Extract the [x, y] coordinate from the center of the cell holding the provided text.  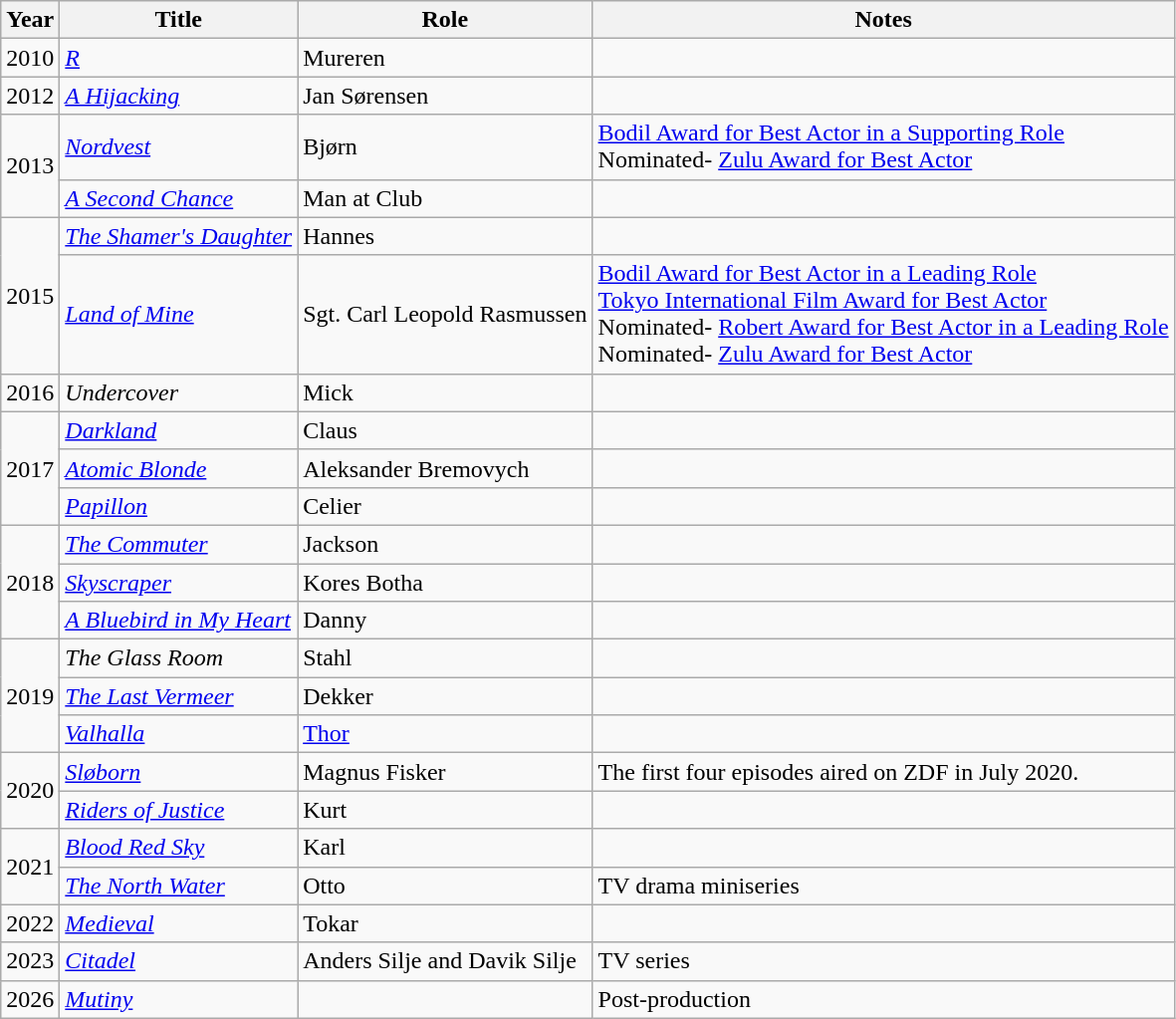
Land of Mine [179, 315]
Mutiny [179, 999]
2021 [30, 867]
2017 [30, 468]
Kores Botha [445, 583]
Aleksander Bremovych [445, 468]
2023 [30, 961]
Claus [445, 430]
The Commuter [179, 544]
The Glass Room [179, 658]
Tokar [445, 923]
The Shamer's Daughter [179, 236]
Atomic Blonde [179, 468]
2026 [30, 999]
Year [30, 20]
Anders Silje and Davik Silje [445, 961]
Bjørn [445, 147]
The first four episodes aired on ZDF in July 2020. [883, 772]
2018 [30, 582]
Danny [445, 621]
2022 [30, 923]
Magnus Fisker [445, 772]
2015 [30, 295]
Notes [883, 20]
Stahl [445, 658]
The North Water [179, 886]
2012 [30, 96]
TV drama miniseries [883, 886]
Sløborn [179, 772]
Role [445, 20]
Jackson [445, 544]
Otto [445, 886]
Blood Red Sky [179, 848]
The Last Vermeer [179, 696]
2010 [30, 58]
R [179, 58]
Jan Sørensen [445, 96]
Skyscraper [179, 583]
Valhalla [179, 734]
Title [179, 20]
Bodil Award for Best Actor in a Supporting RoleNominated- Zulu Award for Best Actor [883, 147]
2013 [30, 165]
Mick [445, 392]
Riders of Justice [179, 810]
Man at Club [445, 198]
Celier [445, 506]
Sgt. Carl Leopold Rasmussen [445, 315]
2016 [30, 392]
A Second Chance [179, 198]
2019 [30, 696]
Dekker [445, 696]
A Hijacking [179, 96]
Citadel [179, 961]
Nordvest [179, 147]
TV series [883, 961]
Kurt [445, 810]
Karl [445, 848]
Hannes [445, 236]
Mureren [445, 58]
Medieval [179, 923]
Papillon [179, 506]
Thor [445, 734]
Darkland [179, 430]
Undercover [179, 392]
2020 [30, 791]
Post-production [883, 999]
A Bluebird in My Heart [179, 621]
